Provide the [x, y] coordinate of the cell's center where the given text is located.  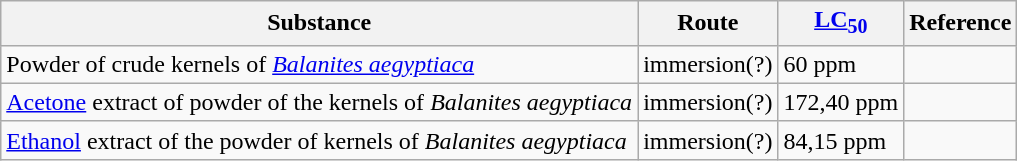
172,40 ppm [841, 102]
Substance [320, 23]
60 ppm [841, 64]
Reference [960, 23]
Ethanol extract of the powder of kernels of Balanites aegyptiaca [320, 140]
Acetone extract of powder of the kernels of Balanites aegyptiaca [320, 102]
84,15 ppm [841, 140]
Powder of crude kernels of Balanites aegyptiaca [320, 64]
Route [708, 23]
LC50 [841, 23]
